Capture the cell that displays the provided text and extract its [x, y] central coordinate. 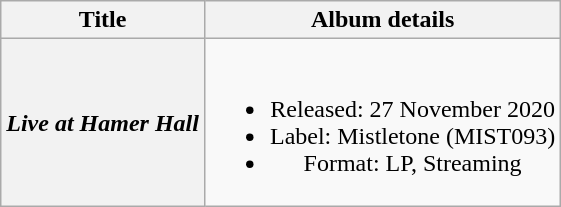
Live at Hamer Hall [103, 122]
Title [103, 20]
Released: 27 November 2020Label: Mistletone (MIST093)Format: LP, Streaming [382, 122]
Album details [382, 20]
